Return the (X, Y) coordinate for the center point of the cell that contains the specified text.  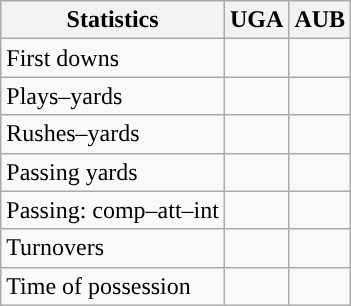
Passing: comp–att–int (113, 210)
Plays–yards (113, 96)
AUB (320, 20)
Turnovers (113, 248)
Rushes–yards (113, 134)
UGA (256, 20)
First downs (113, 58)
Time of possession (113, 286)
Statistics (113, 20)
Passing yards (113, 172)
